For the text-containing cell, return its midpoint in (X, Y) coordinate format. 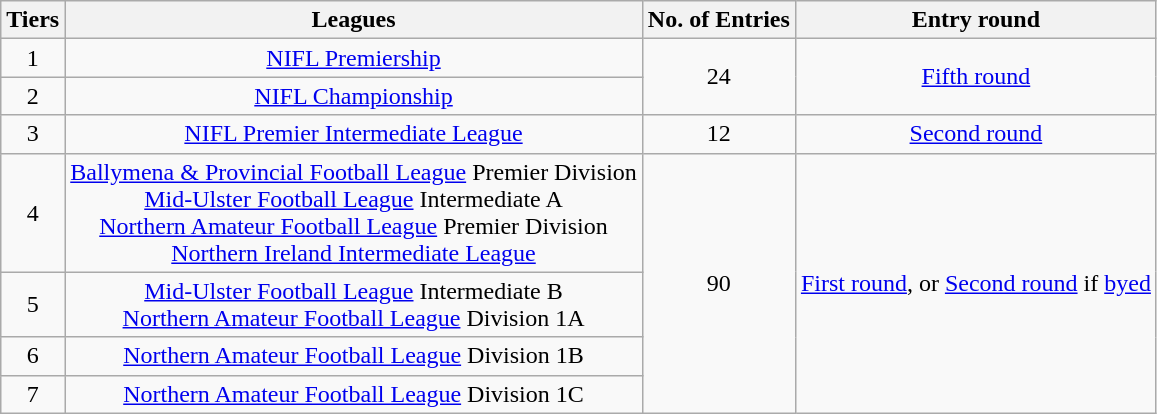
Entry round (976, 20)
2 (33, 96)
Tiers (33, 20)
4 (33, 212)
Leagues (354, 20)
Northern Amateur Football League Division 1B (354, 356)
First round, or Second round if byed (976, 283)
24 (718, 77)
NIFL Championship (354, 96)
Mid-Ulster Football League Intermediate BNorthern Amateur Football League Division 1A (354, 304)
Second round (976, 134)
Northern Amateur Football League Division 1C (354, 394)
12 (718, 134)
No. of Entries (718, 20)
Fifth round (976, 77)
NIFL Premier Intermediate League (354, 134)
90 (718, 283)
NIFL Premiership (354, 58)
1 (33, 58)
6 (33, 356)
7 (33, 394)
3 (33, 134)
5 (33, 304)
